Capture the cell that displays the provided text and extract its [x, y] central coordinate. 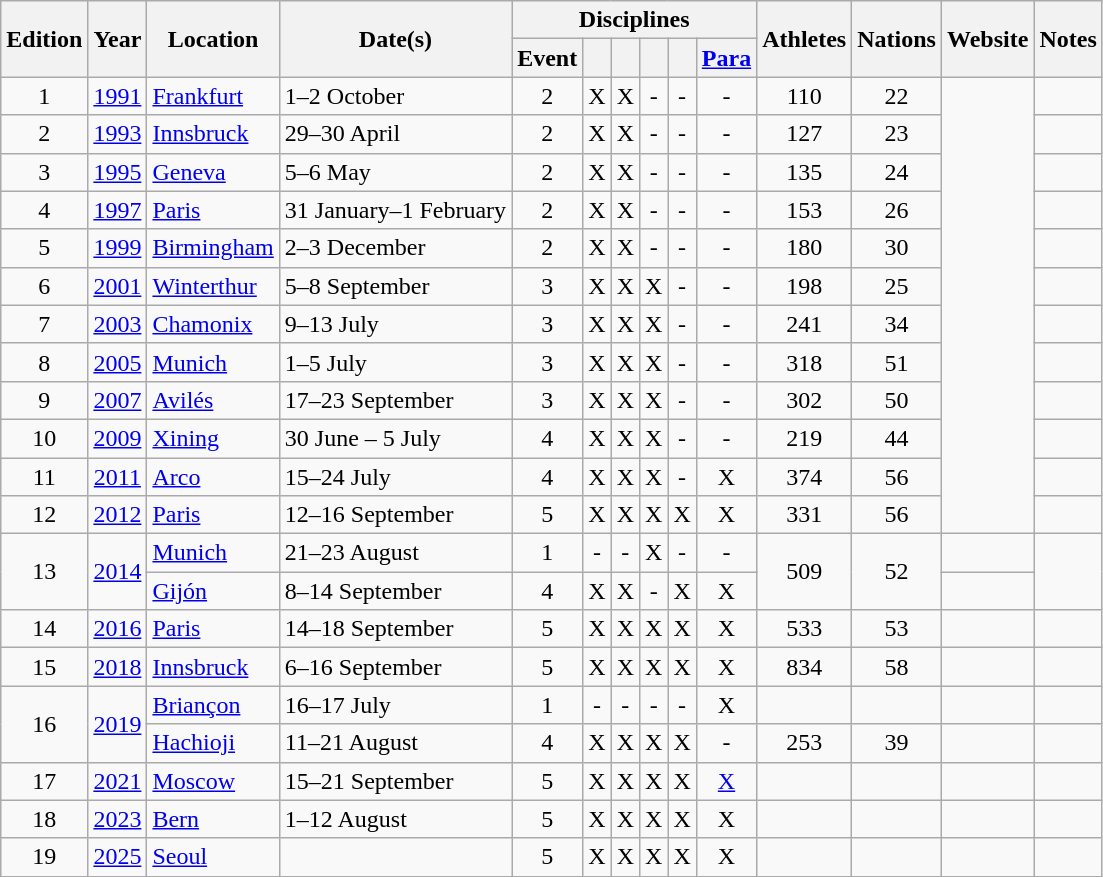
Frankfurt [213, 96]
1993 [118, 134]
16 [44, 724]
2014 [118, 572]
Xining [213, 438]
51 [897, 362]
24 [897, 172]
Avilés [213, 400]
509 [804, 572]
Para [726, 58]
2025 [118, 857]
1–5 July [395, 362]
1999 [118, 248]
11 [44, 477]
29–30 April [395, 134]
2005 [118, 362]
Nations [897, 39]
11–21 August [395, 743]
1–12 August [395, 819]
58 [897, 667]
Edition [44, 39]
15–24 July [395, 477]
17 [44, 781]
Bern [213, 819]
331 [804, 515]
Athletes [804, 39]
30 [897, 248]
5–8 September [395, 286]
52 [897, 572]
2019 [118, 724]
Date(s) [395, 39]
2016 [118, 629]
834 [804, 667]
1991 [118, 96]
44 [897, 438]
533 [804, 629]
Moscow [213, 781]
Event [548, 58]
6–16 September [395, 667]
14–18 September [395, 629]
15 [44, 667]
219 [804, 438]
9 [44, 400]
31 January–1 February [395, 210]
2003 [118, 324]
Briançon [213, 705]
21–23 August [395, 553]
241 [804, 324]
302 [804, 400]
34 [897, 324]
1997 [118, 210]
18 [44, 819]
135 [804, 172]
Gijón [213, 591]
Location [213, 39]
2011 [118, 477]
16–17 July [395, 705]
5–6 May [395, 172]
6 [44, 286]
1–2 October [395, 96]
8–14 September [395, 591]
Birmingham [213, 248]
2001 [118, 286]
Geneva [213, 172]
9–13 July [395, 324]
7 [44, 324]
25 [897, 286]
Disciplines [634, 20]
10 [44, 438]
2–3 December [395, 248]
53 [897, 629]
17–23 September [395, 400]
8 [44, 362]
2018 [118, 667]
110 [804, 96]
Hachioji [213, 743]
180 [804, 248]
12–16 September [395, 515]
Winterthur [213, 286]
2023 [118, 819]
14 [44, 629]
Year [118, 39]
2009 [118, 438]
22 [897, 96]
Seoul [213, 857]
2021 [118, 781]
2012 [118, 515]
374 [804, 477]
198 [804, 286]
127 [804, 134]
253 [804, 743]
Arco [213, 477]
50 [897, 400]
13 [44, 572]
Chamonix [213, 324]
15–21 September [395, 781]
Notes [1068, 39]
Website [987, 39]
39 [897, 743]
318 [804, 362]
23 [897, 134]
19 [44, 857]
2007 [118, 400]
1995 [118, 172]
12 [44, 515]
26 [897, 210]
30 June – 5 July [395, 438]
153 [804, 210]
